Return the (X, Y) coordinate for the center point of the cell that contains the specified text.  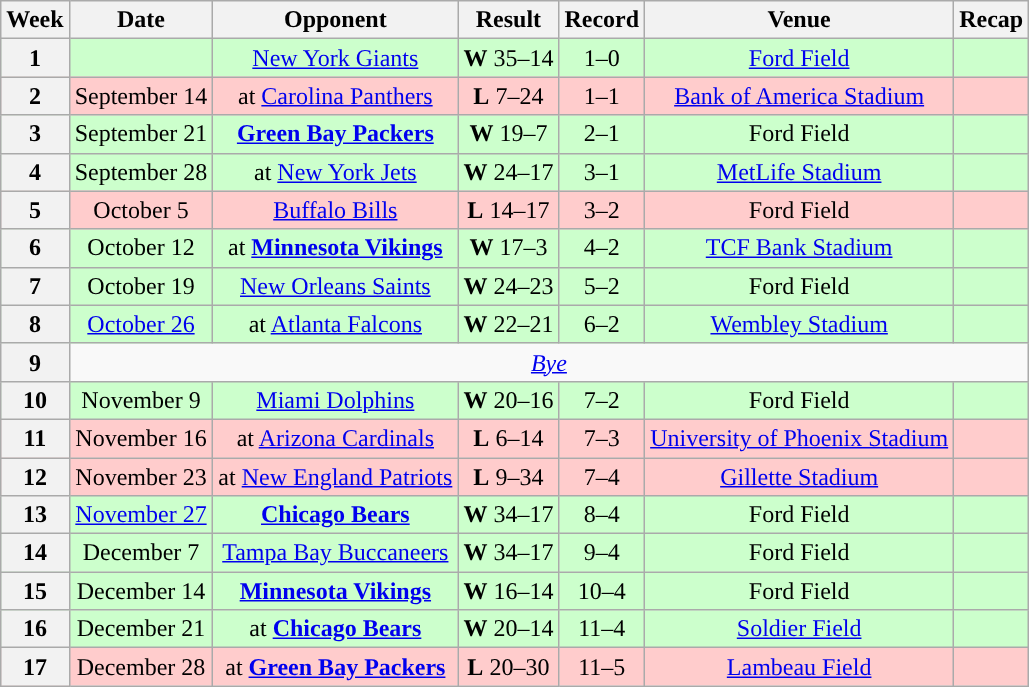
10–4 (602, 591)
at Carolina Panthers (336, 96)
L 7–24 (508, 96)
Bank of America Stadium (800, 96)
11–5 (602, 667)
13 (35, 515)
6 (35, 248)
14 (35, 553)
New York Giants (336, 58)
MetLife Stadium (800, 172)
1 (35, 58)
7 (35, 286)
Soldier Field (800, 629)
8 (35, 324)
15 (35, 591)
at Atlanta Falcons (336, 324)
October 12 (141, 248)
L 14–17 (508, 210)
at Chicago Bears (336, 629)
5 (35, 210)
W 20–14 (508, 629)
1–1 (602, 96)
December 21 (141, 629)
6–2 (602, 324)
at New York Jets (336, 172)
2–1 (602, 134)
December 14 (141, 591)
Green Bay Packers (336, 134)
Buffalo Bills (336, 210)
December 7 (141, 553)
at Arizona Cardinals (336, 438)
New Orleans Saints (336, 286)
3 (35, 134)
W 22–21 (508, 324)
10 (35, 400)
Chicago Bears (336, 515)
Result (508, 20)
Lambeau Field (800, 667)
Bye (549, 362)
November 16 (141, 438)
September 21 (141, 134)
12 (35, 477)
9–4 (602, 553)
W 24–17 (508, 172)
Week (35, 20)
7–2 (602, 400)
L 20–30 (508, 667)
9 (35, 362)
Opponent (336, 20)
17 (35, 667)
November 23 (141, 477)
W 20–16 (508, 400)
W 19–7 (508, 134)
September 28 (141, 172)
November 9 (141, 400)
W 16–14 (508, 591)
L 9–34 (508, 477)
Date (141, 20)
Recap (992, 20)
4 (35, 172)
3–1 (602, 172)
Record (602, 20)
September 14 (141, 96)
Miami Dolphins (336, 400)
at Green Bay Packers (336, 667)
October 26 (141, 324)
1–0 (602, 58)
5–2 (602, 286)
L 6–14 (508, 438)
Gillette Stadium (800, 477)
11 (35, 438)
Tampa Bay Buccaneers (336, 553)
Wembley Stadium (800, 324)
October 5 (141, 210)
University of Phoenix Stadium (800, 438)
4–2 (602, 248)
TCF Bank Stadium (800, 248)
at Minnesota Vikings (336, 248)
7–4 (602, 477)
W 24–23 (508, 286)
October 19 (141, 286)
W 17–3 (508, 248)
2 (35, 96)
November 27 (141, 515)
W 35–14 (508, 58)
7–3 (602, 438)
8–4 (602, 515)
December 28 (141, 667)
16 (35, 629)
at New England Patriots (336, 477)
3–2 (602, 210)
11–4 (602, 629)
Venue (800, 20)
Minnesota Vikings (336, 591)
